Detect which cell encompasses the target text, then output its (x, y) center coordinate. 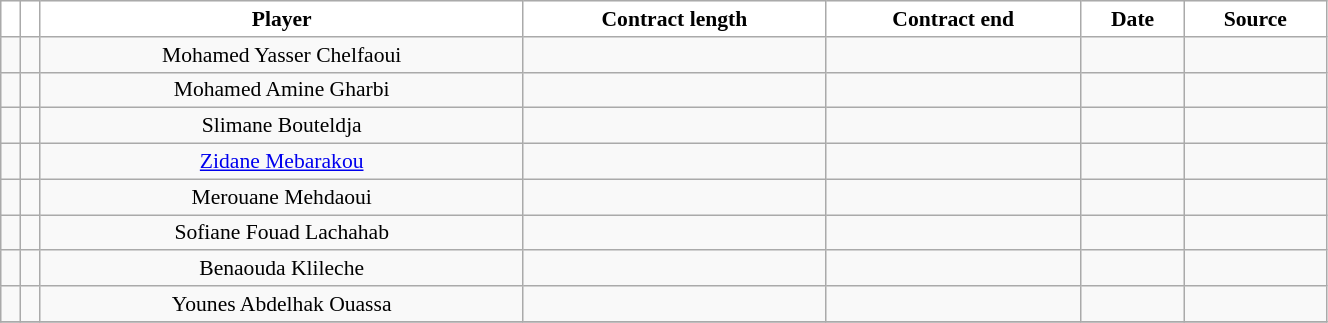
Mohamed Yasser Chelfaoui (282, 55)
Source (1255, 19)
Sofiane Fouad Lachahab (282, 233)
Slimane Bouteldja (282, 126)
Merouane Mehdaoui (282, 197)
Benaouda Klileche (282, 269)
Mohamed Amine Gharbi (282, 90)
Player (282, 19)
Younes Abdelhak Ouassa (282, 304)
Zidane Mebarakou (282, 162)
Contract end (953, 19)
Date (1132, 19)
Contract length (674, 19)
